Detect which cell encompasses the target text, then output its [x, y] center coordinate. 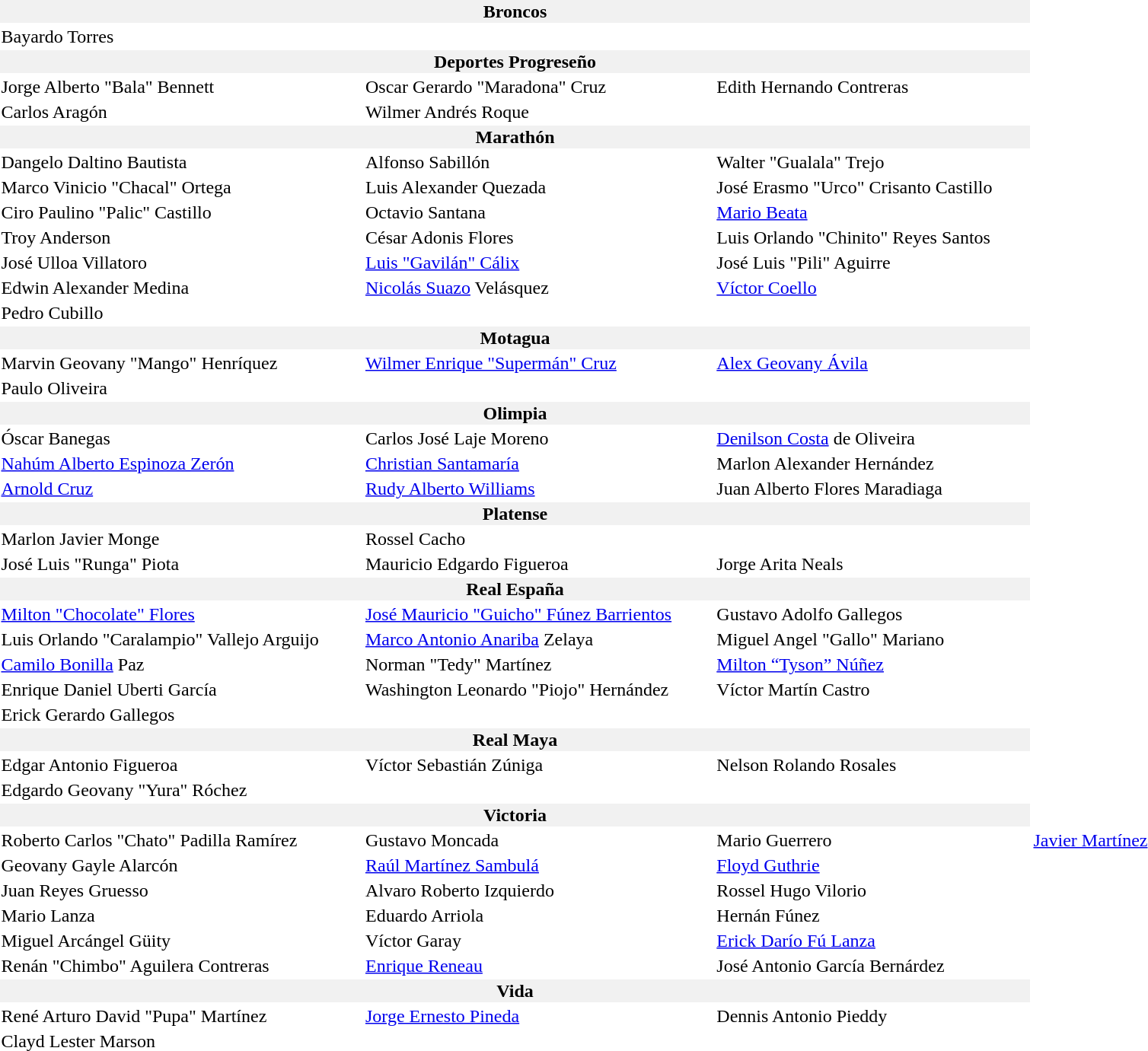
Víctor Martín Castro [872, 690]
Víctor Garay [538, 941]
Edith Hernando Contreras [872, 87]
Wilmer Andrés Roque [538, 112]
Miguel Arcángel Güity [181, 941]
Gustavo Adolfo Gallegos [872, 614]
Rossel Cacho [538, 539]
Juan Reyes Gruesso [181, 890]
Broncos [515, 11]
Arnold Cruz [181, 489]
José Antonio García Bernárdez [872, 966]
Marlon Alexander Hernández [872, 463]
José Luis "Runga" Piota [181, 564]
José Erasmo "Urco" Crisanto Castillo [872, 187]
Víctor Sebastián Zúniga [538, 765]
Óscar Banegas [181, 438]
Marlon Javier Monge [181, 539]
Miguel Angel "Gallo" Mariano [872, 639]
Gustavo Moncada [538, 840]
Hernán Fúnez [872, 916]
Jorge Arita Neals [872, 564]
Christian Santamaría [538, 463]
Mario Guerrero [872, 840]
Marvin Geovany "Mango" Henríquez [181, 363]
Luis Alexander Quezada [538, 187]
Mario Beata [872, 212]
Floyd Guthrie [872, 865]
Luis Orlando "Caralampio" Vallejo Arguijo [181, 639]
Carlos José Laje Moreno [538, 438]
José Ulloa Villatoro [181, 263]
César Adonis Flores [538, 237]
René Arturo David "Pupa" Martínez [181, 1016]
Bayardo Torres [181, 37]
Rudy Alberto Williams [538, 489]
Luis Orlando "Chinito" Reyes Santos [872, 237]
José Mauricio "Guicho" Fúnez Barrientos [538, 614]
Nelson Rolando Rosales [872, 765]
Alex Geovany Ávila [872, 363]
Pedro Cubillo [181, 313]
Renán "Chimbo" Aguilera Contreras [181, 966]
Marathón [515, 137]
Walter "Gualala" Trejo [872, 162]
Milton "Chocolate" Flores [181, 614]
Jorge Alberto "Bala" Bennett [181, 87]
Alfonso Sabillón [538, 162]
Enrique Reneau [538, 966]
José Luis "Pili" Aguirre [872, 263]
Nahúm Alberto Espinoza Zerón [181, 463]
Eduardo Arriola [538, 916]
Marco Vinicio "Chacal" Ortega [181, 187]
Octavio Santana [538, 212]
Carlos Aragón [181, 112]
Real Maya [515, 740]
Norman "Tedy" Martínez [538, 664]
Nicolás Suazo Velásquez [538, 288]
Enrique Daniel Uberti García [181, 690]
Edwin Alexander Medina [181, 288]
Víctor Coello [872, 288]
Rossel Hugo Vilorio [872, 890]
Wilmer Enrique "Supermán" Cruz [538, 363]
Marco Antonio Anariba Zelaya [538, 639]
Dennis Antonio Pieddy [872, 1016]
Alvaro Roberto Izquierdo [538, 890]
Victoria [515, 815]
Real España [515, 589]
Mauricio Edgardo Figueroa [538, 564]
Roberto Carlos "Chato" Padilla Ramírez [181, 840]
Denilson Costa de Oliveira [872, 438]
Deportes Progreseño [515, 62]
Milton “Tyson” Núñez [872, 664]
Geovany Gayle Alarcón [181, 865]
Camilo Bonilla Paz [181, 664]
Erick Gerardo Gallegos [181, 715]
Paulo Oliveira [181, 388]
Oscar Gerardo "Maradona" Cruz [538, 87]
Juan Alberto Flores Maradiaga [872, 489]
Edgardo Geovany "Yura" Róchez [181, 790]
Luis "Gavilán" Cálix [538, 263]
Edgar Antonio Figueroa [181, 765]
Raúl Martínez Sambulá [538, 865]
Mario Lanza [181, 916]
Dangelo Daltino Bautista [181, 162]
Platense [515, 514]
Jorge Ernesto Pineda [538, 1016]
Troy Anderson [181, 237]
Washington Leonardo "Piojo" Hernández [538, 690]
Erick Darío Fú Lanza [872, 941]
Motagua [515, 338]
Olimpia [515, 413]
Vida [515, 991]
Ciro Paulino "Palic" Castillo [181, 212]
